Determine the (x, y) coordinate at the center of the cell enclosing the given text.  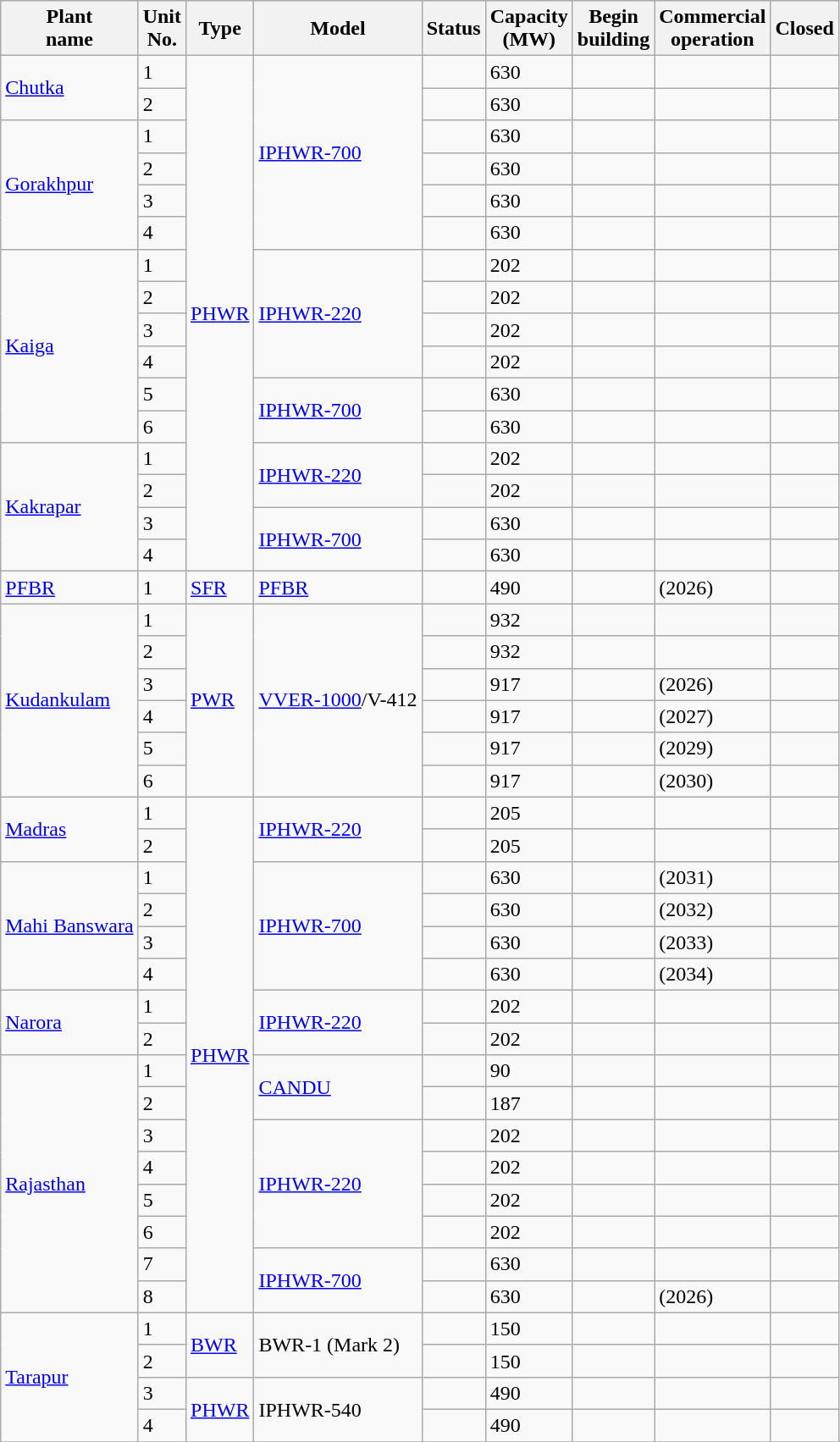
Capacity(MW) (528, 29)
(2029) (713, 749)
90 (528, 1071)
Kakrapar (69, 507)
Mahi Banswara (69, 925)
Madras (69, 829)
Commercialoperation (713, 29)
(2027) (713, 716)
CANDU (338, 1087)
Narora (69, 1023)
BWR-1 (Mark 2) (338, 1345)
(2030) (713, 781)
7 (162, 1264)
(2032) (713, 909)
UnitNo. (162, 29)
Beginbuilding (613, 29)
Type (220, 29)
Rajasthan (69, 1184)
Closed (804, 29)
(2034) (713, 975)
Kudankulam (69, 700)
BWR (220, 1345)
Gorakhpur (69, 185)
Model (338, 29)
VVER-1000/V-412 (338, 700)
SFR (220, 588)
Kaiga (69, 345)
(2031) (713, 877)
Plantname (69, 29)
187 (528, 1103)
IPHWR-540 (338, 1409)
Status (454, 29)
Chutka (69, 88)
Tarapur (69, 1377)
PWR (220, 700)
(2033) (713, 942)
8 (162, 1296)
